Return (X, Y) of the center of cell containing provided text 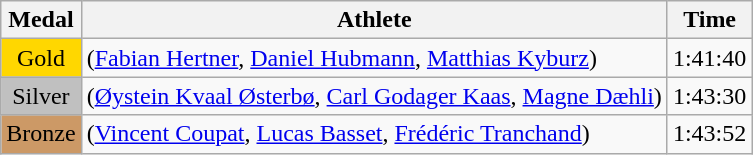
Time (709, 20)
Medal (41, 20)
1:41:40 (709, 58)
(Fabian Hertner, Daniel Hubmann, Matthias Kyburz) (374, 58)
Bronze (41, 134)
(Øystein Kvaal Østerbø, Carl Godager Kaas, Magne Dæhli) (374, 96)
Silver (41, 96)
Gold (41, 58)
1:43:30 (709, 96)
(Vincent Coupat, Lucas Basset, Frédéric Tranchand) (374, 134)
Athlete (374, 20)
1:43:52 (709, 134)
